Pinpoint the cell where the given text exists, returning its (X, Y) midpoint coordinate. 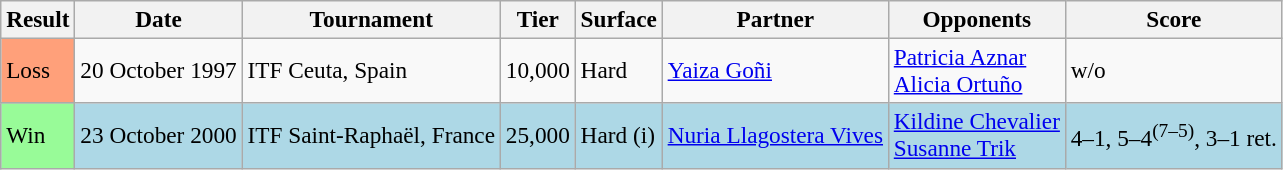
Loss (38, 70)
Opponents (976, 19)
Hard (618, 70)
Yaiza Goñi (775, 70)
Patricia Aznar Alicia Ortuño (976, 70)
Result (38, 19)
Kildine Chevalier Susanne Trik (976, 136)
ITF Ceuta, Spain (371, 70)
Tournament (371, 19)
Nuria Llagostera Vives (775, 136)
ITF Saint-Raphaël, France (371, 136)
Win (38, 136)
Partner (775, 19)
Date (158, 19)
4–1, 5–4(7–5), 3–1 ret. (1174, 136)
Hard (i) (618, 136)
20 October 1997 (158, 70)
Score (1174, 19)
10,000 (538, 70)
Tier (538, 19)
23 October 2000 (158, 136)
w/o (1174, 70)
25,000 (538, 136)
Surface (618, 19)
